Locate the cell with the specified text and output its [x, y] center coordinate. 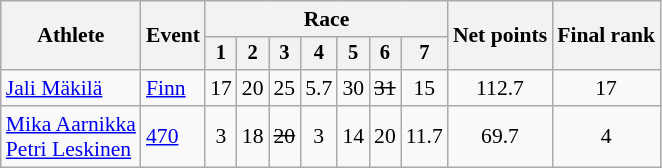
11.7 [424, 136]
Finn [173, 88]
6 [385, 54]
112.7 [500, 88]
2 [253, 54]
25 [284, 88]
Final rank [606, 36]
Jali Mäkilä [71, 88]
69.7 [500, 136]
30 [353, 88]
5.7 [318, 88]
470 [173, 136]
31 [385, 88]
Athlete [71, 36]
7 [424, 54]
Race [326, 19]
Event [173, 36]
14 [353, 136]
Mika AarnikkaPetri Leskinen [71, 136]
1 [221, 54]
Net points [500, 36]
15 [424, 88]
18 [253, 136]
5 [353, 54]
